Pinpoint the cell where the given text exists, returning its (x, y) midpoint coordinate. 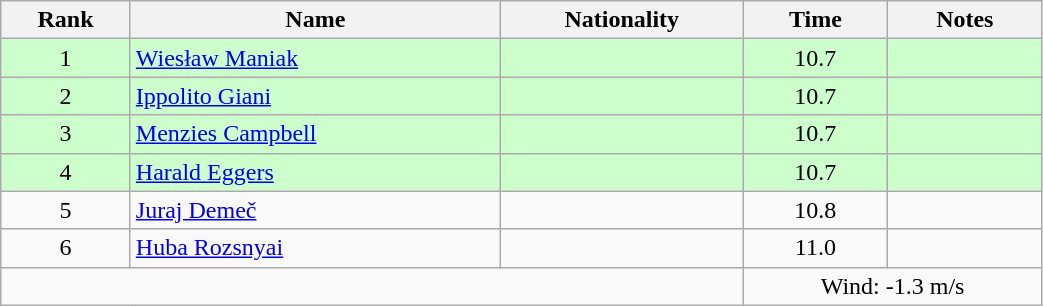
10.8 (815, 210)
Wind: -1.3 m/s (892, 286)
Nationality (622, 20)
6 (66, 248)
3 (66, 134)
Huba Rozsnyai (315, 248)
Time (815, 20)
5 (66, 210)
Wiesław Maniak (315, 58)
Name (315, 20)
Menzies Campbell (315, 134)
Ippolito Giani (315, 96)
Juraj Demeč (315, 210)
Rank (66, 20)
4 (66, 172)
1 (66, 58)
2 (66, 96)
11.0 (815, 248)
Harald Eggers (315, 172)
Notes (965, 20)
